Output the (X, Y) coordinate of the center of the cell containing the given text.  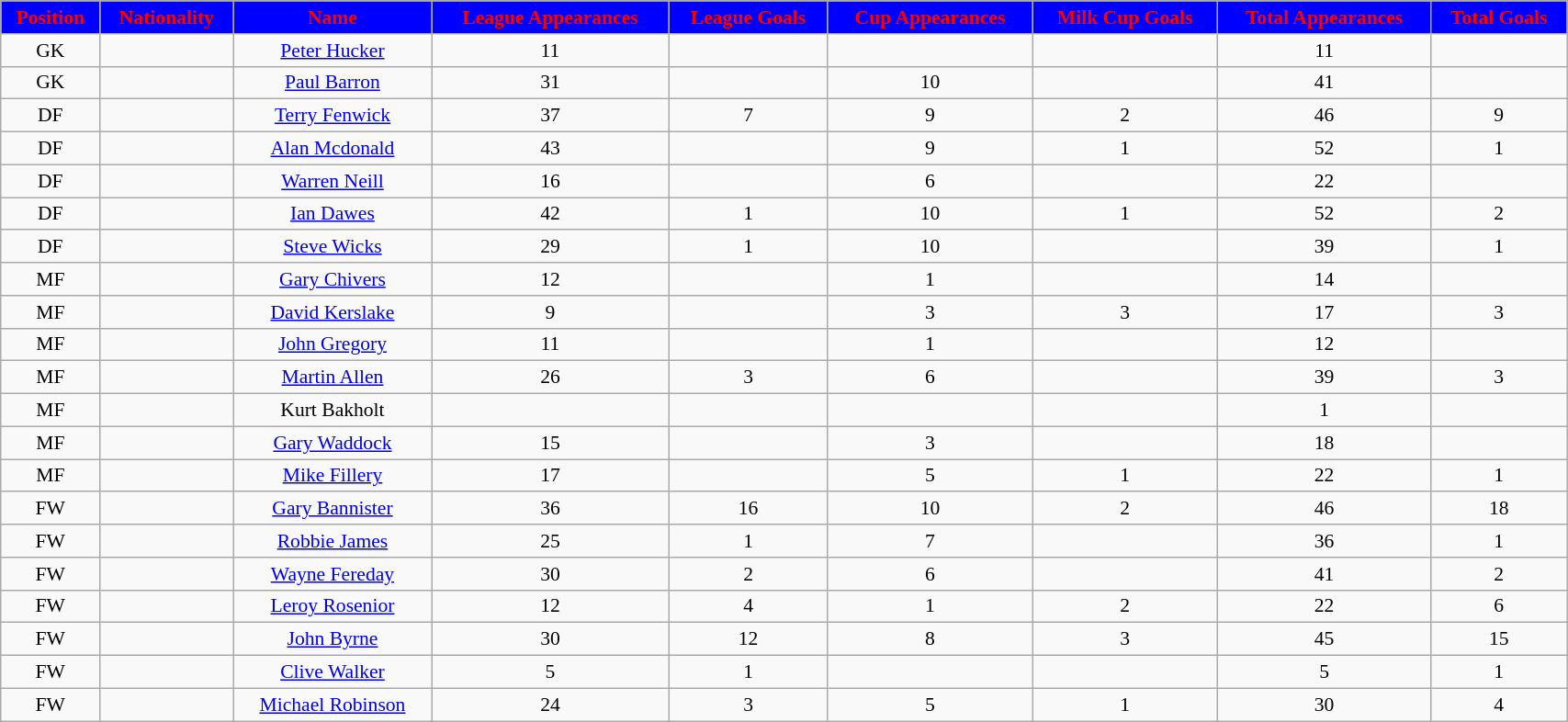
David Kerslake (333, 312)
Warren Neill (333, 181)
43 (550, 149)
Terry Fenwick (333, 116)
24 (550, 705)
Gary Chivers (333, 279)
29 (550, 247)
45 (1325, 639)
31 (550, 83)
Alan Mcdonald (333, 149)
Kurt Bakholt (333, 411)
John Byrne (333, 639)
Name (333, 17)
Michael Robinson (333, 705)
League Appearances (550, 17)
Leroy Rosenior (333, 606)
Gary Bannister (333, 509)
14 (1325, 279)
Peter Hucker (333, 51)
John Gregory (333, 344)
26 (550, 378)
Cup Appearances (930, 17)
Mike Fillery (333, 476)
Robbie James (333, 541)
Nationality (167, 17)
Wayne Fereday (333, 574)
Gary Waddock (333, 443)
Ian Dawes (333, 214)
8 (930, 639)
Total Goals (1499, 17)
25 (550, 541)
League Goals (748, 17)
Total Appearances (1325, 17)
Milk Cup Goals (1125, 17)
Martin Allen (333, 378)
37 (550, 116)
Paul Barron (333, 83)
Clive Walker (333, 672)
42 (550, 214)
Steve Wicks (333, 247)
Position (51, 17)
